Capture the cell that displays the provided text and extract its (x, y) central coordinate. 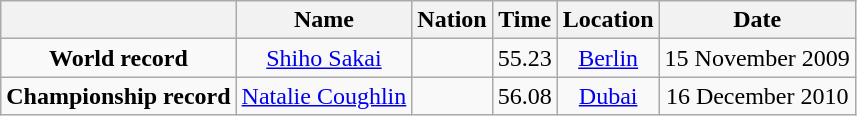
Natalie Coughlin (324, 96)
15 November 2009 (757, 58)
Date (757, 20)
Time (524, 20)
Berlin (608, 58)
56.08 (524, 96)
55.23 (524, 58)
World record (118, 58)
Name (324, 20)
Nation (452, 20)
Championship record (118, 96)
Dubai (608, 96)
Location (608, 20)
Shiho Sakai (324, 58)
16 December 2010 (757, 96)
